Return the [x, y] coordinate for the center point of the cell that contains the specified text.  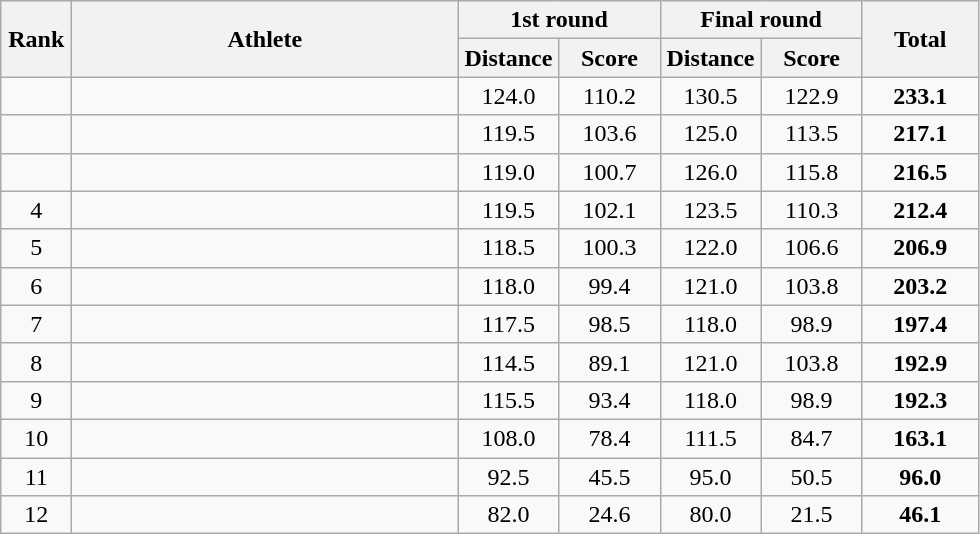
130.5 [710, 96]
Final round [761, 20]
197.4 [920, 324]
113.5 [812, 134]
6 [36, 286]
217.1 [920, 134]
115.8 [812, 172]
233.1 [920, 96]
115.5 [508, 400]
96.0 [920, 477]
111.5 [710, 438]
Total [920, 39]
118.5 [508, 248]
82.0 [508, 515]
Athlete [265, 39]
100.3 [610, 248]
92.5 [508, 477]
7 [36, 324]
95.0 [710, 477]
89.1 [610, 362]
11 [36, 477]
216.5 [920, 172]
100.7 [610, 172]
110.2 [610, 96]
192.9 [920, 362]
21.5 [812, 515]
122.0 [710, 248]
192.3 [920, 400]
80.0 [710, 515]
4 [36, 210]
114.5 [508, 362]
163.1 [920, 438]
84.7 [812, 438]
203.2 [920, 286]
123.5 [710, 210]
1st round [559, 20]
212.4 [920, 210]
125.0 [710, 134]
45.5 [610, 477]
10 [36, 438]
78.4 [610, 438]
108.0 [508, 438]
5 [36, 248]
Rank [36, 39]
126.0 [710, 172]
24.6 [610, 515]
124.0 [508, 96]
99.4 [610, 286]
106.6 [812, 248]
50.5 [812, 477]
122.9 [812, 96]
102.1 [610, 210]
9 [36, 400]
119.0 [508, 172]
93.4 [610, 400]
117.5 [508, 324]
46.1 [920, 515]
110.3 [812, 210]
8 [36, 362]
103.6 [610, 134]
12 [36, 515]
206.9 [920, 248]
98.5 [610, 324]
